Detect which cell encompasses the target text, then output its [X, Y] center coordinate. 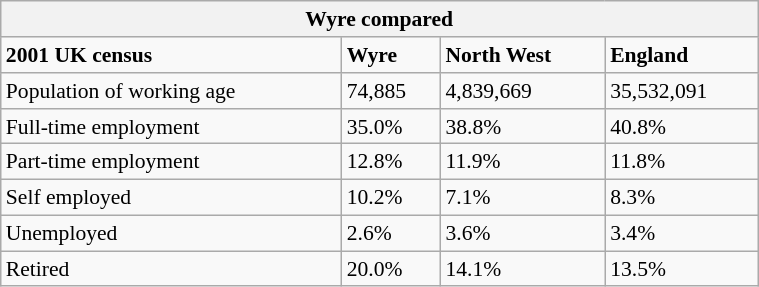
12.8% [392, 162]
Wyre compared [380, 19]
Part-time employment [172, 162]
35,532,091 [682, 91]
Retired [172, 269]
3.4% [682, 233]
11.9% [522, 162]
8.3% [682, 197]
2.6% [392, 233]
Self employed [172, 197]
38.8% [522, 126]
North West [522, 55]
20.0% [392, 269]
2001 UK census [172, 55]
11.8% [682, 162]
Wyre [392, 55]
England [682, 55]
40.8% [682, 126]
3.6% [522, 233]
4,839,669 [522, 91]
Unemployed [172, 233]
Full-time employment [172, 126]
7.1% [522, 197]
14.1% [522, 269]
74,885 [392, 91]
10.2% [392, 197]
13.5% [682, 269]
35.0% [392, 126]
Population of working age [172, 91]
